Identify which cell holds the provided text, then report its [x, y] central coordinate. 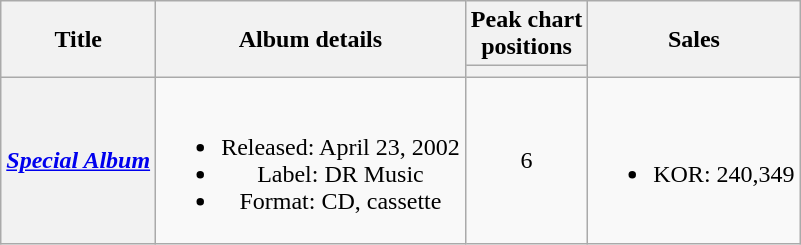
KOR: 240,349 [694, 160]
Album details [311, 39]
Special Album [78, 160]
Released: April 23, 2002Label: DR MusicFormat: CD, cassette [311, 160]
6 [526, 160]
Title [78, 39]
Sales [694, 39]
Peak chartpositions [526, 34]
